From the cell containing the given text, extract its center point as [X, Y] coordinate. 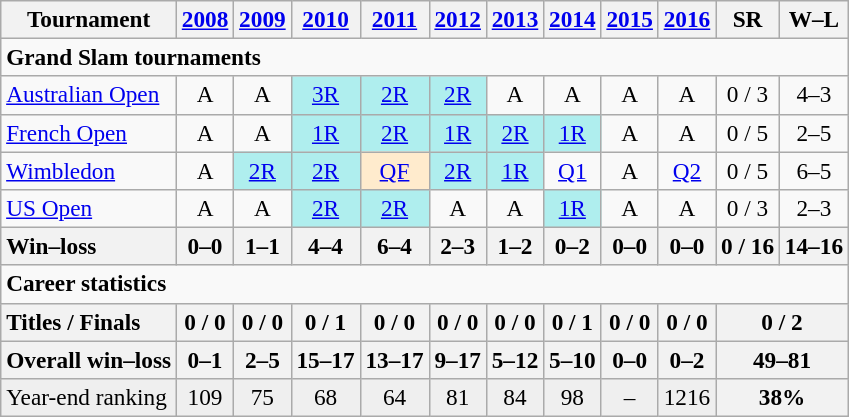
2013 [514, 19]
64 [394, 397]
2016 [686, 19]
14–16 [814, 246]
0–1 [204, 359]
Grand Slam tournaments [425, 57]
2011 [394, 19]
Wimbledon [89, 170]
3R [326, 95]
49–81 [782, 359]
Titles / Finals [89, 322]
98 [572, 397]
0 / 16 [748, 246]
5–12 [514, 359]
2009 [262, 19]
Career statistics [425, 284]
84 [514, 397]
4–4 [326, 246]
0 / 2 [782, 322]
1–2 [514, 246]
68 [326, 397]
81 [458, 397]
Year-end ranking [89, 397]
38% [782, 397]
Australian Open [89, 95]
2014 [572, 19]
SR [748, 19]
1216 [686, 397]
9–17 [458, 359]
4–3 [814, 95]
1–1 [262, 246]
75 [262, 397]
W–L [814, 19]
Q2 [686, 170]
6–5 [814, 170]
US Open [89, 208]
2015 [630, 19]
Overall win–loss [89, 359]
5–10 [572, 359]
Win–loss [89, 246]
2010 [326, 19]
Q1 [572, 170]
2012 [458, 19]
Tournament [89, 19]
15–17 [326, 359]
– [630, 397]
6–4 [394, 246]
13–17 [394, 359]
QF [394, 170]
109 [204, 397]
French Open [89, 133]
2008 [204, 19]
